Determine the [x, y] coordinate at the center of the cell enclosing the given text.  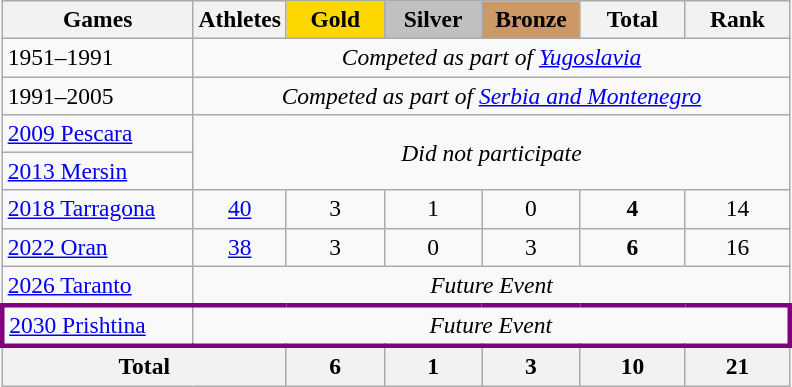
21 [738, 366]
Silver [433, 19]
2030 Prishtina [98, 326]
1951–1991 [98, 57]
Bronze [531, 19]
38 [240, 247]
4 [632, 209]
2026 Taranto [98, 286]
14 [738, 209]
16 [738, 247]
40 [240, 209]
1991–2005 [98, 95]
Gold [335, 19]
Did not participate [492, 152]
Rank [738, 19]
10 [632, 366]
2018 Tarragona [98, 209]
Athletes [240, 19]
2022 Oran [98, 247]
2009 Pescara [98, 133]
2013 Mersin [98, 171]
Competed as part of Yugoslavia [492, 57]
Competed as part of Serbia and Montenegro [492, 95]
Games [98, 19]
